Search for the cell housing the specified text and yield its [X, Y] center coordinate. 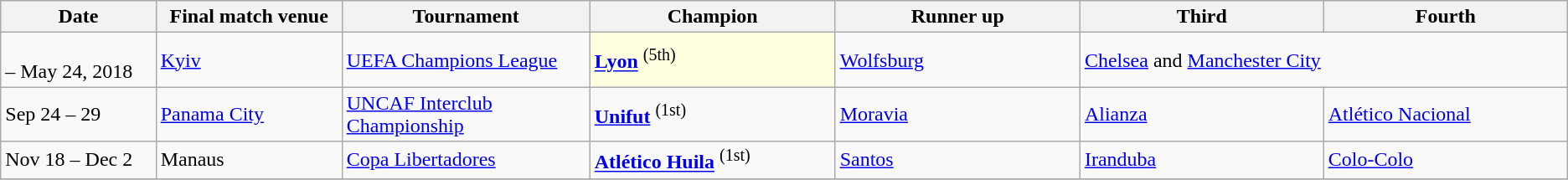
Santos [957, 161]
UEFA Champions League [466, 60]
Iranduba [1201, 161]
Third [1201, 17]
Sep 24 – 29 [79, 114]
Atlético Nacional [1446, 114]
Manaus [249, 161]
Champion [712, 17]
Panama City [249, 114]
Copa Libertadores [466, 161]
Wolfsburg [957, 60]
Alianza [1201, 114]
Fourth [1446, 17]
Chelsea and Manchester City [1323, 60]
– May 24, 2018 [79, 60]
Nov 18 – Dec 2 [79, 161]
Moravia [957, 114]
Atlético Huila (1st) [712, 161]
Tournament [466, 17]
Final match venue [249, 17]
Date [79, 17]
Runner up [957, 17]
Colo-Colo [1446, 161]
Unifut (1st) [712, 114]
Kyiv [249, 60]
Lyon (5th) [712, 60]
UNCAF Interclub Championship [466, 114]
